Return (x, y) of the center of cell containing provided text 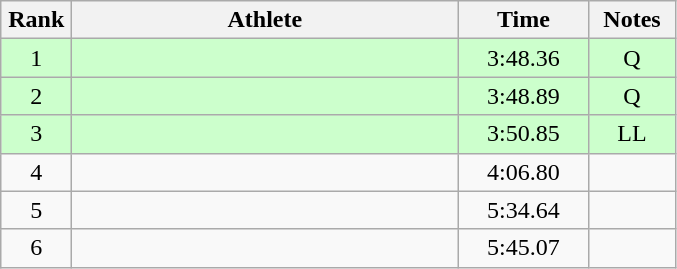
LL (632, 134)
5:45.07 (524, 248)
3:48.89 (524, 96)
4:06.80 (524, 172)
Time (524, 20)
Rank (36, 20)
2 (36, 96)
Notes (632, 20)
3 (36, 134)
3:48.36 (524, 58)
1 (36, 58)
4 (36, 172)
3:50.85 (524, 134)
Athlete (265, 20)
5 (36, 210)
6 (36, 248)
5:34.64 (524, 210)
